Provide the [x, y] coordinate of the cell's center where the given text is located.  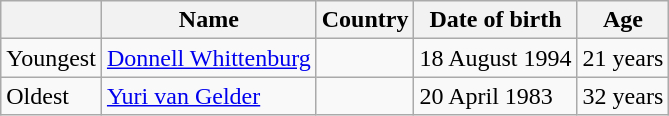
Youngest [52, 58]
20 April 1983 [496, 96]
Country [365, 20]
32 years [623, 96]
Name [208, 20]
Date of birth [496, 20]
Yuri van Gelder [208, 96]
Age [623, 20]
Donnell Whittenburg [208, 58]
21 years [623, 58]
18 August 1994 [496, 58]
Oldest [52, 96]
